Determine the [X, Y] coordinate at the center of the cell enclosing the given text.  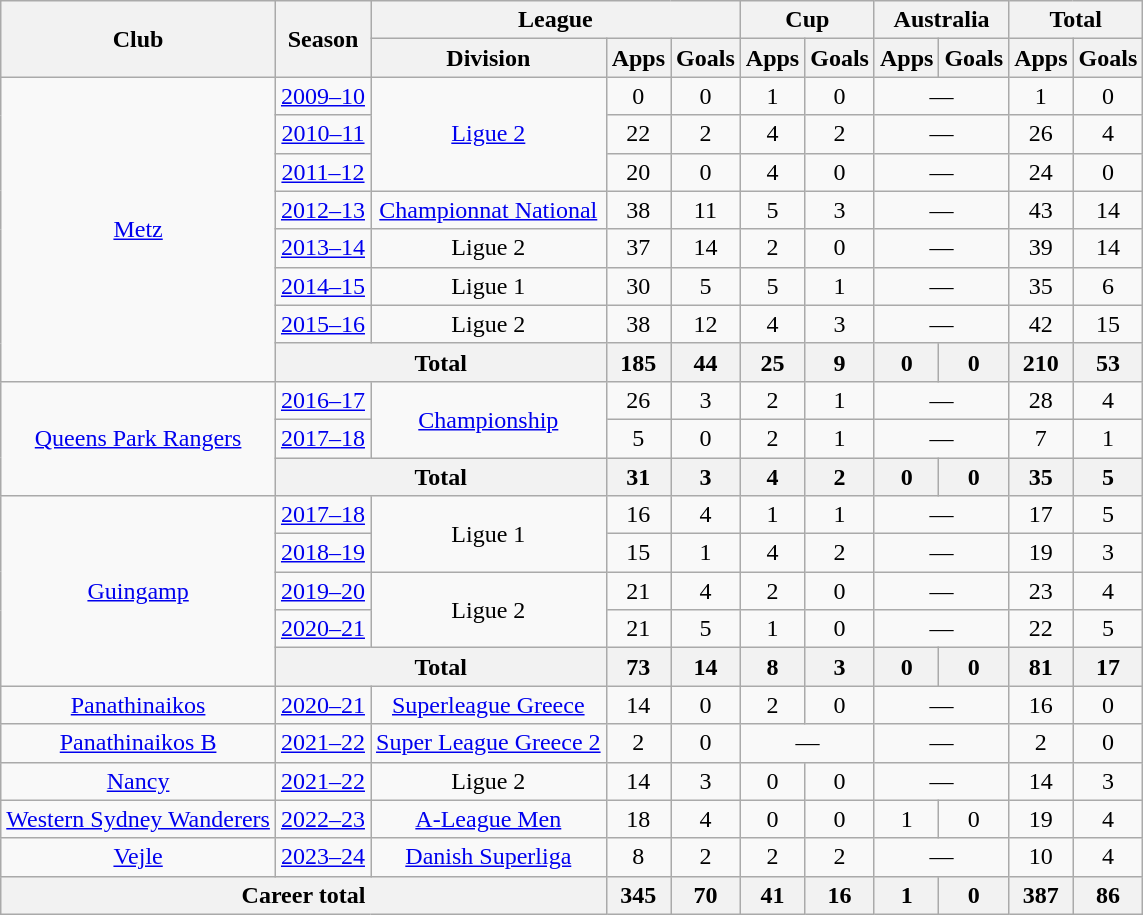
43 [1041, 210]
Super League Greece 2 [488, 743]
Guingamp [138, 591]
League [555, 20]
2010–11 [322, 134]
7 [1041, 438]
53 [1108, 362]
12 [706, 324]
39 [1041, 248]
20 [638, 172]
387 [1041, 895]
70 [706, 895]
2018–19 [322, 553]
24 [1041, 172]
2023–24 [322, 857]
25 [772, 362]
81 [1041, 667]
2022–23 [322, 819]
28 [1041, 400]
Superleague Greece [488, 705]
37 [638, 248]
Vejle [138, 857]
Panathinaikos [138, 705]
42 [1041, 324]
Queens Park Rangers [138, 438]
30 [638, 286]
44 [706, 362]
2012–13 [322, 210]
Danish Superliga [488, 857]
41 [772, 895]
Panathinaikos B [138, 743]
Championnat National [488, 210]
6 [1108, 286]
Western Sydney Wanderers [138, 819]
210 [1041, 362]
Cup [807, 20]
Career total [304, 895]
A-League Men [488, 819]
2009–10 [322, 96]
Division [488, 58]
31 [638, 477]
86 [1108, 895]
9 [840, 362]
Club [138, 39]
2019–20 [322, 591]
2014–15 [322, 286]
18 [638, 819]
345 [638, 895]
10 [1041, 857]
Metz [138, 229]
2015–16 [322, 324]
23 [1041, 591]
185 [638, 362]
Nancy [138, 781]
2011–12 [322, 172]
Australia [941, 20]
2016–17 [322, 400]
Season [322, 39]
11 [706, 210]
2013–14 [322, 248]
Championship [488, 419]
73 [638, 667]
